Provide the [X, Y] coordinate of the cell's center where the given text is located.  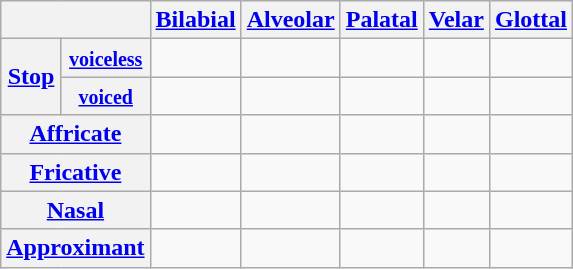
Nasal [76, 210]
Stop [32, 77]
Fricative [76, 172]
Palatal [382, 20]
voiceless [106, 58]
Approximant [76, 248]
Velar [456, 20]
Affricate [76, 134]
Alveolar [290, 20]
voiced [106, 96]
Glottal [530, 20]
Bilabial [196, 20]
